Identify which cell holds the provided text, then report its (X, Y) central coordinate. 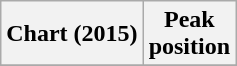
Peakposition (189, 34)
Chart (2015) (72, 34)
